Return the [X, Y] coordinate for the center point of the cell that contains the specified text.  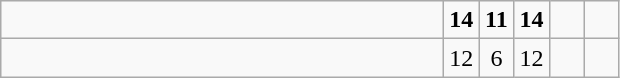
6 [496, 58]
11 [496, 20]
